Capture the cell that displays the provided text and extract its (X, Y) central coordinate. 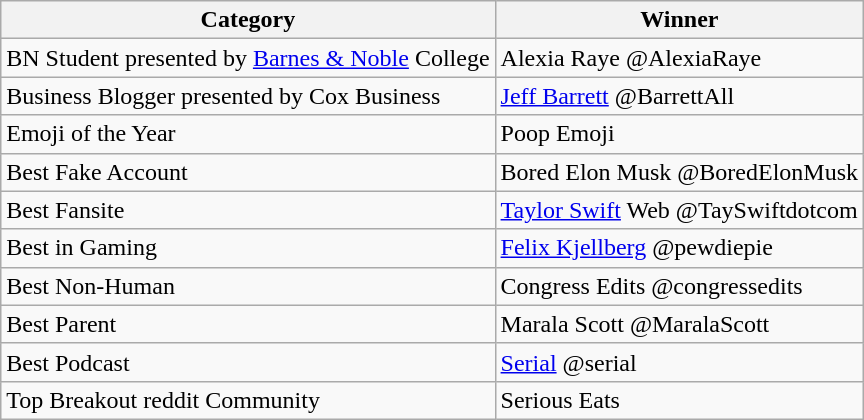
Poop Emoji (679, 134)
Best Fake Account (248, 172)
Taylor Swift Web @TaySwiftdotcom (679, 210)
BN Student presented by Barnes & Noble College (248, 58)
Best Podcast (248, 362)
Felix Kjellberg @pewdiepie (679, 248)
Serious Eats (679, 400)
Alexia Raye @AlexiaRaye (679, 58)
Top Breakout reddit Community (248, 400)
Winner (679, 20)
Best Non-Human (248, 286)
Congress Edits @congressedits (679, 286)
Serial @serial (679, 362)
Bored Elon Musk @BoredElonMusk (679, 172)
Best Fansite (248, 210)
Best Parent (248, 324)
Marala Scott @MaralaScott (679, 324)
Best in Gaming (248, 248)
Emoji of the Year (248, 134)
Business Blogger presented by Cox Business (248, 96)
Jeff Barrett @BarrettAll (679, 96)
Category (248, 20)
